Detect which cell encompasses the target text, then output its (X, Y) center coordinate. 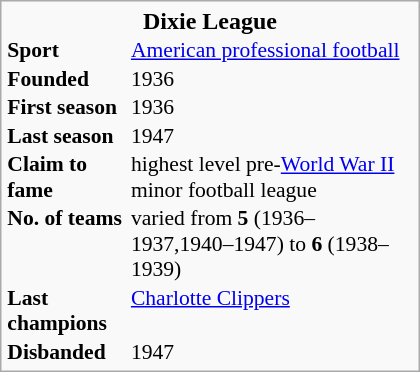
American professional football (272, 50)
No. of teams (68, 244)
Disbanded (68, 351)
Sport (68, 50)
highest level pre-World War II minor football league (272, 177)
First season (68, 107)
Claim to fame (68, 177)
Last season (68, 135)
Charlotte Clippers (272, 310)
Last champions (68, 310)
varied from 5 (1936–1937,1940–1947) to 6 (1938–1939) (272, 244)
Founded (68, 78)
Dixie League (210, 21)
